Detect which cell encompasses the target text, then output its (x, y) center coordinate. 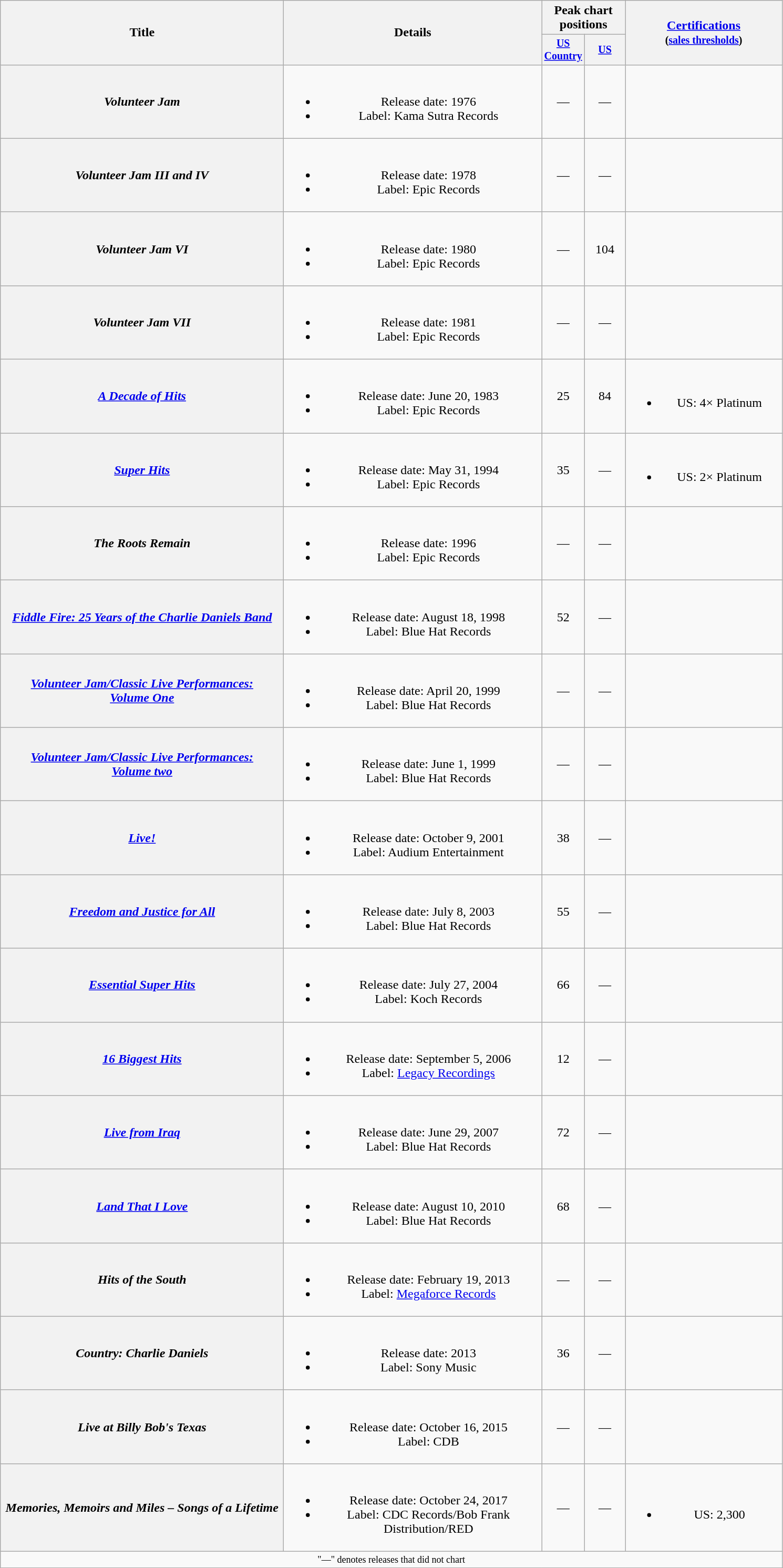
Release date: October 24, 2017Label: CDC Records/Bob Frank Distribution/RED (413, 1508)
84 (605, 396)
36 (563, 1353)
Volunteer Jam/Classic Live Performances:Volume two (142, 764)
Release date: October 9, 2001Label: Audium Entertainment (413, 838)
Essential Super Hits (142, 985)
Volunteer Jam/Classic Live Performances:Volume One (142, 691)
Live from Iraq (142, 1132)
Land That I Love (142, 1206)
Release date: 1981Label: Epic Records (413, 322)
Hits of the South (142, 1279)
16 Biggest Hits (142, 1059)
Super Hits (142, 470)
Release date: August 18, 1998Label: Blue Hat Records (413, 617)
Freedom and Justice for All (142, 911)
Details (413, 33)
55 (563, 911)
Release date: October 16, 2015Label: CDB (413, 1427)
35 (563, 470)
66 (563, 985)
12 (563, 1059)
Live at Billy Bob's Texas (142, 1427)
Memories, Memoirs and Miles – Songs of a Lifetime (142, 1508)
US (605, 49)
25 (563, 396)
Release date: April 20, 1999Label: Blue Hat Records (413, 691)
A Decade of Hits (142, 396)
Title (142, 33)
Peak chartpositions (583, 18)
Release date: 1976Label: Kama Sutra Records (413, 101)
Fiddle Fire: 25 Years of the Charlie Daniels Band (142, 617)
Release date: July 27, 2004Label: Koch Records (413, 985)
US: 2,300 (704, 1508)
Release date: June 29, 2007Label: Blue Hat Records (413, 1132)
Release date: August 10, 2010Label: Blue Hat Records (413, 1206)
Country: Charlie Daniels (142, 1353)
104 (605, 249)
Release date: 2013Label: Sony Music (413, 1353)
Release date: 1978Label: Epic Records (413, 175)
US: 4× Platinum (704, 396)
Release date: May 31, 1994Label: Epic Records (413, 470)
Release date: 1996Label: Epic Records (413, 544)
Volunteer Jam III and IV (142, 175)
Release date: June 1, 1999Label: Blue Hat Records (413, 764)
Release date: September 5, 2006Label: Legacy Recordings (413, 1059)
52 (563, 617)
Volunteer Jam VII (142, 322)
The Roots Remain (142, 544)
68 (563, 1206)
Release date: February 19, 2013Label: Megaforce Records (413, 1279)
US: 2× Platinum (704, 470)
"—" denotes releases that did not chart (391, 1560)
Live! (142, 838)
Release date: July 8, 2003Label: Blue Hat Records (413, 911)
Certifications(sales thresholds) (704, 33)
Release date: 1980Label: Epic Records (413, 249)
Release date: June 20, 1983Label: Epic Records (413, 396)
Volunteer Jam VI (142, 249)
38 (563, 838)
72 (563, 1132)
US Country (563, 49)
Volunteer Jam (142, 101)
